Pinpoint the cell where the given text exists, returning its [X, Y] midpoint coordinate. 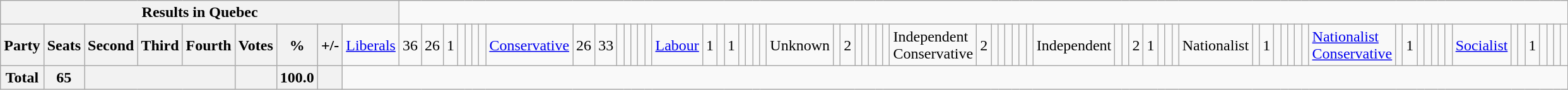
36 [410, 45]
% [297, 45]
Party [22, 45]
Conservative [529, 45]
Second [111, 45]
Labour [677, 45]
Liberals [371, 45]
Results in Quebec [200, 13]
Unknown [800, 45]
Nationalist Conservative [1352, 45]
33 [606, 45]
65 [64, 77]
Third [160, 45]
Fourth [208, 45]
Total [22, 77]
Independent [1074, 45]
+/- [329, 45]
Votes [256, 45]
100.0 [297, 77]
Nationalist [1215, 45]
Independent Conservative [933, 45]
Seats [64, 45]
Socialist [1482, 45]
